Detect which cell encompasses the target text, then output its [x, y] center coordinate. 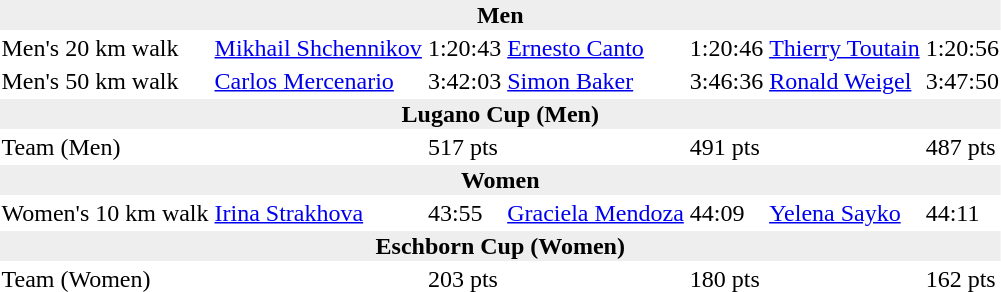
Mikhail Shchennikov [318, 48]
43:55 [464, 213]
Thierry Toutain [845, 48]
Carlos Mercenario [318, 81]
Women [500, 180]
Men's 20 km walk [105, 48]
Yelena Sayko [845, 213]
487 pts [962, 147]
Ronald Weigel [845, 81]
3:46:36 [726, 81]
Men's 50 km walk [105, 81]
Team (Men) [105, 147]
1:20:43 [464, 48]
44:11 [962, 213]
Lugano Cup (Men) [500, 114]
Simon Baker [596, 81]
Ernesto Canto [596, 48]
Irina Strakhova [318, 213]
1:20:46 [726, 48]
Men [500, 15]
Graciela Mendoza [596, 213]
491 pts [726, 147]
44:09 [726, 213]
3:42:03 [464, 81]
Women's 10 km walk [105, 213]
517 pts [464, 147]
3:47:50 [962, 81]
1:20:56 [962, 48]
Eschborn Cup (Women) [500, 246]
